Provide the [x, y] coordinate of the cell's center where the given text is located.  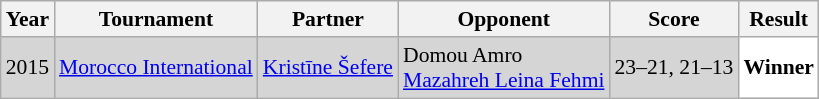
Winner [778, 68]
Morocco International [156, 68]
Result [778, 19]
Domou Amro Mazahreh Leina Fehmi [504, 68]
Score [674, 19]
23–21, 21–13 [674, 68]
Kristīne Šefere [328, 68]
Year [28, 19]
Tournament [156, 19]
Partner [328, 19]
2015 [28, 68]
Opponent [504, 19]
